Identify which cell holds the provided text, then report its (X, Y) central coordinate. 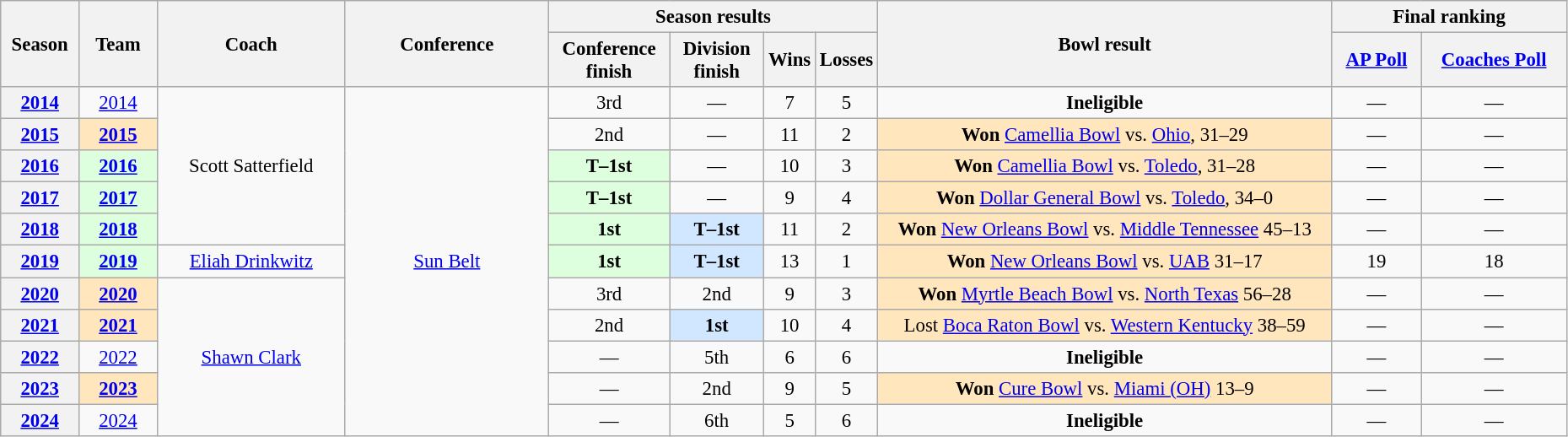
19 (1377, 262)
Season (40, 44)
Final ranking (1449, 17)
Won Dollar General Bowl vs. Toledo, 34–0 (1104, 198)
Conference (447, 44)
Division finish (717, 61)
Shawn Clark (251, 357)
Coaches Poll (1494, 61)
Team (118, 44)
Bowl result (1104, 44)
Wins (789, 61)
Coach (251, 44)
Won Camellia Bowl vs. Toledo, 31–28 (1104, 166)
AP Poll (1377, 61)
Conference finish (609, 61)
Won Camellia Bowl vs. Ohio, 31–29 (1104, 135)
1 (847, 262)
Season results (713, 17)
Won New Orleans Bowl vs. Middle Tennessee 45–13 (1104, 230)
Losses (847, 61)
Lost Boca Raton Bowl vs. Western Kentucky 38–59 (1104, 325)
7 (789, 103)
Won Myrtle Beach Bowl vs. North Texas 56–28 (1104, 294)
Won New Orleans Bowl vs. UAB 31–17 (1104, 262)
18 (1494, 262)
Scott Satterfield (251, 166)
Won Cure Bowl vs. Miami (OH) 13–9 (1104, 388)
5th (717, 357)
Sun Belt (447, 262)
6th (717, 420)
Eliah Drinkwitz (251, 262)
13 (789, 262)
